Return the (x, y) coordinate for the center point of the cell that contains the specified text.  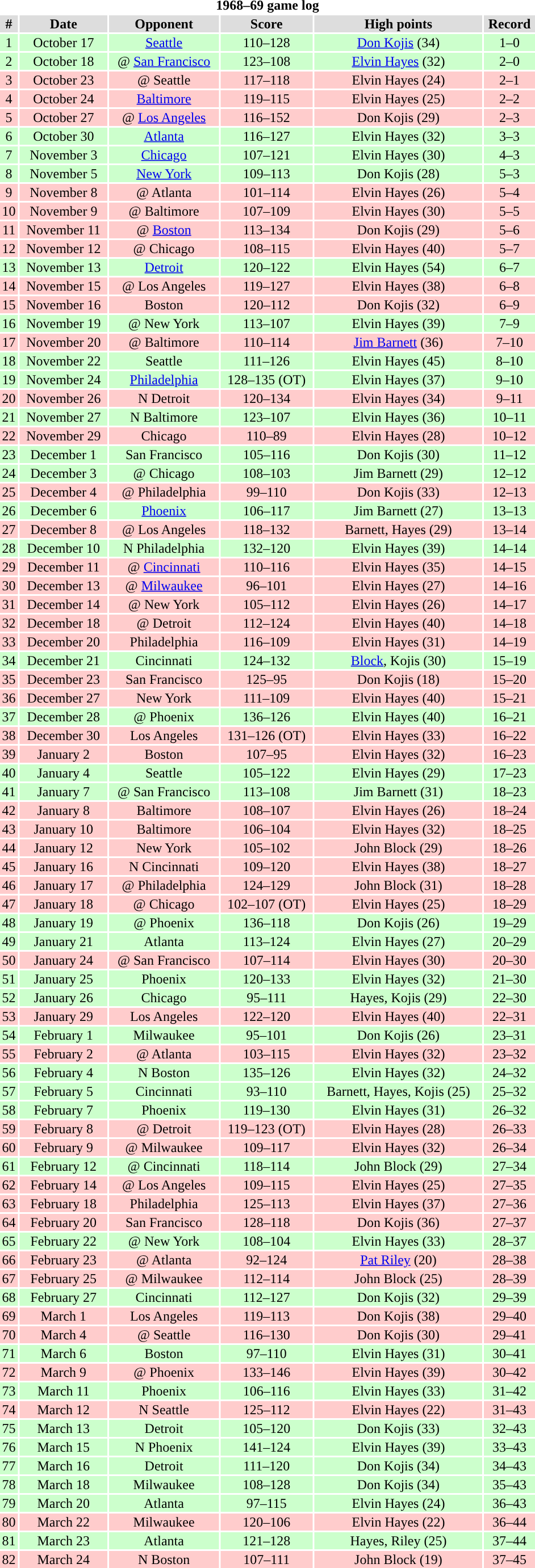
116–152 (267, 117)
November 16 (64, 305)
18–25 (509, 829)
15–21 (509, 698)
105–112 (267, 604)
73 (9, 1391)
Jim Barnett (29) (399, 473)
106–104 (267, 829)
February 27 (64, 1297)
37 (9, 717)
110–116 (267, 567)
29 (9, 567)
36 (9, 698)
December 13 (64, 586)
January 10 (64, 829)
109–117 (267, 1147)
5–4 (509, 192)
39 (9, 754)
27–35 (509, 1185)
19 (9, 380)
68 (9, 1297)
December 28 (64, 717)
36–44 (509, 1522)
19–29 (509, 923)
February 8 (64, 1129)
November 26 (64, 398)
5–5 (509, 211)
November 9 (64, 211)
30 (9, 586)
Hayes, Riley (25) (399, 1541)
66 (9, 1260)
58 (9, 1110)
53 (9, 1016)
106–116 (267, 1391)
99–110 (267, 492)
15–19 (509, 661)
January 8 (64, 810)
6–7 (509, 267)
N Philadelphia (164, 548)
# (9, 24)
14 (9, 286)
@ Boston (164, 230)
March 23 (64, 1541)
120–134 (267, 398)
March 16 (64, 1466)
28–39 (509, 1279)
51 (9, 979)
March 6 (64, 1353)
Record (509, 24)
February 12 (64, 1166)
17–23 (509, 773)
November 22 (64, 361)
40 (9, 773)
97–110 (267, 1353)
135–126 (267, 1073)
120–122 (267, 267)
December 11 (64, 567)
15–20 (509, 679)
John Block (25) (399, 1279)
16–23 (509, 754)
January 12 (64, 848)
Elvin Hayes (34) (399, 398)
Opponent (164, 24)
43 (9, 829)
95–101 (267, 1035)
97–115 (267, 1503)
7 (9, 155)
17 (9, 342)
November 12 (64, 249)
13 (9, 267)
October 24 (64, 99)
10 (9, 211)
80 (9, 1522)
82 (9, 1559)
46 (9, 885)
18–29 (509, 904)
November 15 (64, 286)
January 4 (64, 773)
November 3 (64, 155)
Elvin Hayes (45) (399, 361)
December 8 (64, 529)
N Cincinnati (164, 867)
13–14 (509, 529)
93–110 (267, 1091)
N Baltimore (164, 417)
John Block (19) (399, 1559)
119–130 (267, 1110)
Date (64, 24)
High points (399, 24)
56 (9, 1073)
26–33 (509, 1129)
4 (9, 99)
31 (9, 604)
37–44 (509, 1541)
35 (9, 679)
72 (9, 1372)
28–37 (509, 1241)
N Phoenix (164, 1447)
128–118 (267, 1222)
101–114 (267, 192)
Pat Riley (20) (399, 1260)
107–121 (267, 155)
125–113 (267, 1204)
14–19 (509, 642)
Don Kojis (28) (399, 174)
15 (9, 305)
1 (9, 43)
124–129 (267, 885)
November 24 (64, 380)
107–109 (267, 211)
7–9 (509, 323)
January 19 (64, 923)
119–115 (267, 99)
October 30 (64, 136)
February 22 (64, 1241)
111–120 (267, 1466)
108–115 (267, 249)
December 10 (64, 548)
2 (9, 61)
112–124 (267, 623)
3 (9, 80)
62 (9, 1185)
111–109 (267, 698)
103–115 (267, 1054)
107–95 (267, 754)
N Detroit (164, 398)
1–0 (509, 43)
6–9 (509, 305)
9–10 (509, 380)
Jim Barnett (36) (399, 342)
31–42 (509, 1391)
January 2 (64, 754)
December 27 (64, 698)
21–30 (509, 979)
February 2 (64, 1054)
October 18 (64, 61)
Barnett, Hayes (29) (399, 529)
January 21 (64, 941)
Elvin Hayes (29) (399, 773)
February 5 (64, 1091)
Don Kojis (38) (399, 1316)
41 (9, 792)
78 (9, 1485)
29–41 (509, 1335)
54 (9, 1035)
13–13 (509, 511)
121–128 (267, 1541)
4–3 (509, 155)
16–22 (509, 735)
January 24 (64, 960)
November 29 (64, 436)
8 (9, 174)
45 (9, 867)
8–10 (509, 361)
N Seattle (164, 1410)
December 14 (64, 604)
116–127 (267, 136)
60 (9, 1147)
120–133 (267, 979)
December 23 (64, 679)
76 (9, 1447)
110–114 (267, 342)
118–114 (267, 1166)
October 17 (64, 43)
February 18 (64, 1204)
28 (9, 548)
116–130 (267, 1335)
132–120 (267, 548)
14–17 (509, 604)
49 (9, 941)
January 25 (64, 979)
14–16 (509, 586)
February 7 (64, 1110)
18–26 (509, 848)
March 22 (64, 1522)
9–11 (509, 398)
120–106 (267, 1522)
3–3 (509, 136)
February 23 (64, 1260)
26–32 (509, 1110)
29–40 (509, 1316)
96–101 (267, 586)
34 (9, 661)
28–38 (509, 1260)
Don Kojis (36) (399, 1222)
23 (9, 455)
79 (9, 1503)
26–34 (509, 1147)
2–3 (509, 117)
108–107 (267, 810)
37–45 (509, 1559)
November 20 (64, 342)
November 5 (64, 174)
10–11 (509, 417)
69 (9, 1316)
Barnett, Hayes, Kojis (25) (399, 1091)
5–3 (509, 174)
50 (9, 960)
6–8 (509, 286)
26 (9, 511)
123–107 (267, 417)
110–89 (267, 436)
January 18 (64, 904)
23–32 (509, 1054)
December 20 (64, 642)
6 (9, 136)
30–41 (509, 1353)
108–104 (267, 1241)
112–114 (267, 1279)
January 26 (64, 998)
February 25 (64, 1279)
24 (9, 473)
120–112 (267, 305)
141–124 (267, 1447)
27 (9, 529)
5 (9, 117)
107–114 (267, 960)
77 (9, 1466)
January 16 (64, 867)
131–126 (OT) (267, 735)
December 4 (64, 492)
October 23 (64, 80)
November 19 (64, 323)
34–43 (509, 1466)
11 (9, 230)
February 20 (64, 1222)
124–132 (267, 661)
Block, Kojis (30) (399, 661)
Jim Barnett (27) (399, 511)
125–95 (267, 679)
59 (9, 1129)
110–128 (267, 43)
March 13 (64, 1428)
71 (9, 1353)
Score (267, 24)
22–31 (509, 1016)
12 (9, 249)
125–112 (267, 1410)
23–31 (509, 1035)
18–27 (509, 867)
10–12 (509, 436)
March 1 (64, 1316)
136–126 (267, 717)
92–124 (267, 1260)
18–24 (509, 810)
81 (9, 1541)
108–128 (267, 1485)
32 (9, 623)
December 18 (64, 623)
December 30 (64, 735)
February 4 (64, 1073)
106–117 (267, 511)
March 20 (64, 1503)
January 17 (64, 885)
20 (9, 398)
16–21 (509, 717)
102–107 (OT) (267, 904)
18–23 (509, 792)
March 18 (64, 1485)
14–15 (509, 567)
March 15 (64, 1447)
109–115 (267, 1185)
5–6 (509, 230)
11–12 (509, 455)
2–0 (509, 61)
136–118 (267, 923)
2–1 (509, 80)
42 (9, 810)
128–135 (OT) (267, 380)
25–32 (509, 1091)
14–14 (509, 548)
119–127 (267, 286)
116–109 (267, 642)
47 (9, 904)
32–43 (509, 1428)
61 (9, 1166)
27–37 (509, 1222)
67 (9, 1279)
119–123 (OT) (267, 1129)
107–111 (267, 1559)
March 9 (64, 1372)
18–28 (509, 885)
November 8 (64, 192)
20–29 (509, 941)
12–12 (509, 473)
December 1 (64, 455)
24–32 (509, 1073)
20–30 (509, 960)
John Block (31) (399, 885)
November 27 (64, 417)
63 (9, 1204)
2–2 (509, 99)
22 (9, 436)
48 (9, 923)
112–127 (267, 1297)
October 27 (64, 117)
95–111 (267, 998)
35–43 (509, 1485)
14–18 (509, 623)
18 (9, 361)
52 (9, 998)
123–108 (267, 61)
12–13 (509, 492)
21 (9, 417)
February 1 (64, 1035)
March 12 (64, 1410)
122–120 (267, 1016)
119–113 (267, 1316)
70 (9, 1335)
Hayes, Kojis (29) (399, 998)
118–132 (267, 529)
105–116 (267, 455)
113–134 (267, 230)
January 29 (64, 1016)
105–122 (267, 773)
February 9 (64, 1147)
March 11 (64, 1391)
Jim Barnett (31) (399, 792)
November 11 (64, 230)
March 24 (64, 1559)
113–107 (267, 323)
65 (9, 1241)
33–43 (509, 1447)
December 21 (64, 661)
133–146 (267, 1372)
111–126 (267, 361)
27–34 (509, 1166)
February 14 (64, 1185)
33 (9, 642)
105–120 (267, 1428)
57 (9, 1091)
55 (9, 1054)
January 7 (64, 792)
75 (9, 1428)
108–103 (267, 473)
36–43 (509, 1503)
38 (9, 735)
December 6 (64, 511)
29–39 (509, 1297)
December 3 (64, 473)
Elvin Hayes (36) (399, 417)
109–113 (267, 174)
16 (9, 323)
31–43 (509, 1410)
30–42 (509, 1372)
March 4 (64, 1335)
27–36 (509, 1204)
Elvin Hayes (54) (399, 267)
64 (9, 1222)
74 (9, 1410)
25 (9, 492)
105–102 (267, 848)
7–10 (509, 342)
9 (9, 192)
44 (9, 848)
109–120 (267, 867)
Elvin Hayes (35) (399, 567)
117–118 (267, 80)
November 13 (64, 267)
22–30 (509, 998)
Don Kojis (18) (399, 679)
5–7 (509, 249)
113–124 (267, 941)
113–108 (267, 792)
